Capture the cell that displays the provided text and extract its [X, Y] central coordinate. 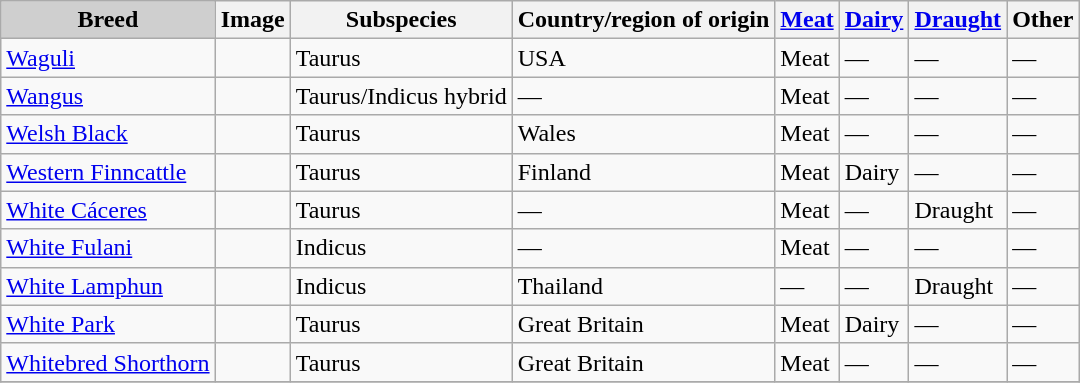
Whitebred Shorthorn [108, 362]
Western Finncattle [108, 172]
Thailand [644, 286]
White Park [108, 324]
Welsh Black [108, 134]
Wales [644, 134]
White Lamphun [108, 286]
Finland [644, 172]
Breed [108, 20]
Country/region of origin [644, 20]
Taurus/Indicus hybrid [401, 96]
Waguli [108, 58]
White Fulani [108, 248]
White Cáceres [108, 210]
Image [252, 20]
USA [644, 58]
Wangus [108, 96]
Subspecies [401, 20]
Other [1043, 20]
